Search for the cell housing the specified text and yield its (x, y) center coordinate. 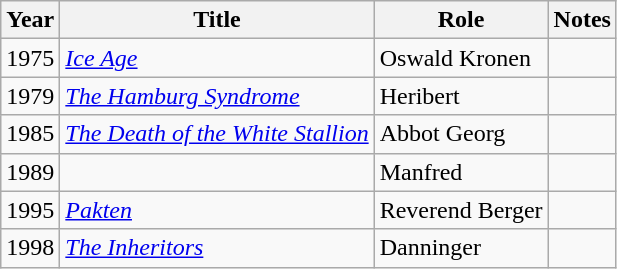
Abbot Georg (461, 134)
The Death of the White Stallion (217, 134)
1989 (30, 172)
Manfred (461, 172)
The Inheritors (217, 248)
Danninger (461, 248)
Title (217, 20)
1979 (30, 96)
1985 (30, 134)
Year (30, 20)
Role (461, 20)
1995 (30, 210)
Pakten (217, 210)
Ice Age (217, 58)
Reverend Berger (461, 210)
The Hamburg Syndrome (217, 96)
Heribert (461, 96)
1975 (30, 58)
Notes (582, 20)
1998 (30, 248)
Oswald Kronen (461, 58)
